For the text-containing cell, return its midpoint in (X, Y) coordinate format. 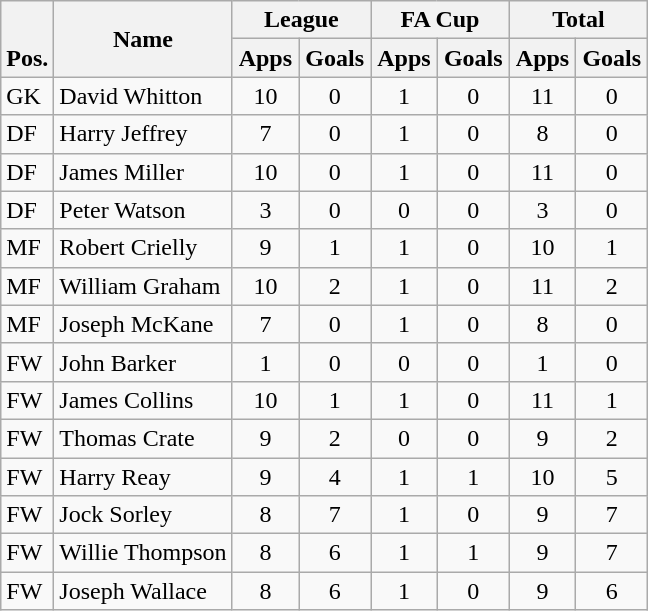
James Miller (143, 172)
League (302, 20)
Robert Crielly (143, 248)
5 (612, 477)
FA Cup (440, 20)
James Collins (143, 400)
Jock Sorley (143, 515)
John Barker (143, 362)
GK (28, 96)
Name (143, 39)
David Whitton (143, 96)
Willie Thompson (143, 553)
4 (335, 477)
Total (578, 20)
Harry Reay (143, 477)
William Graham (143, 286)
Harry Jeffrey (143, 134)
Joseph Wallace (143, 591)
Joseph McKane (143, 324)
Thomas Crate (143, 438)
Pos. (28, 39)
Peter Watson (143, 210)
